Return [X, Y] of the center of cell containing provided text 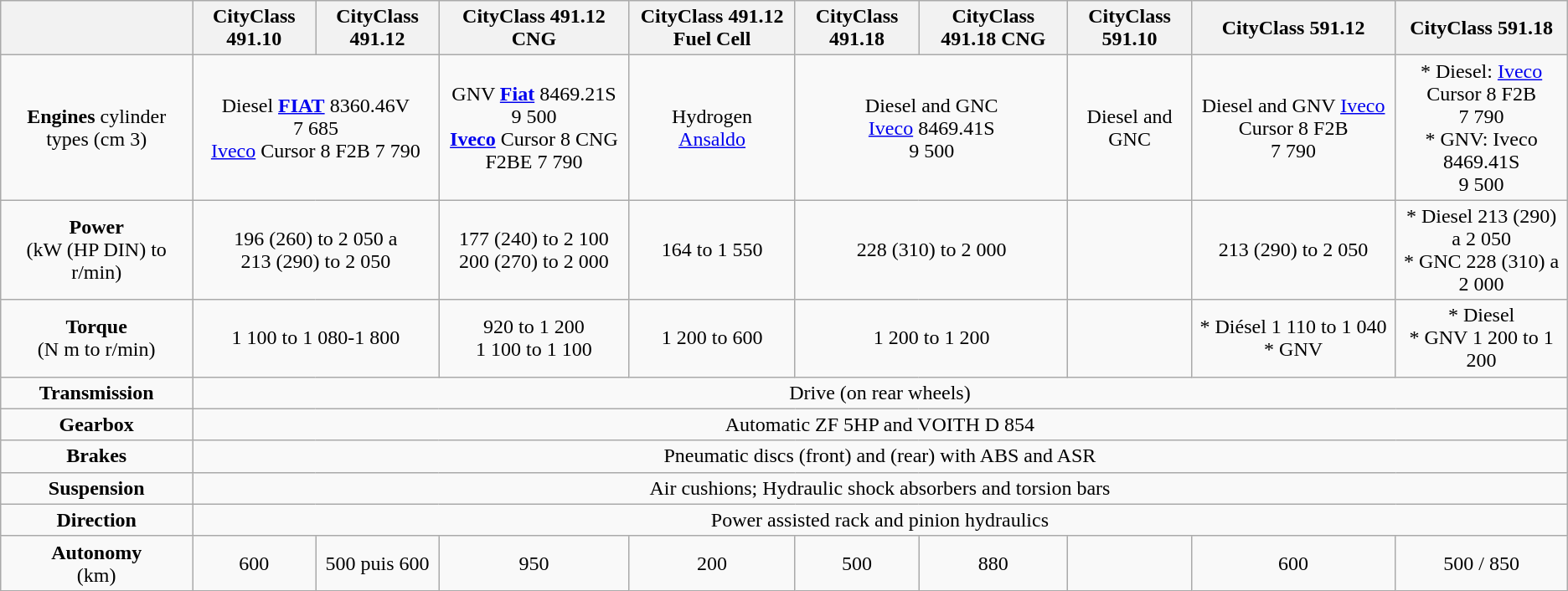
GNV Fiat 8469.21S 9 500Iveco Cursor 8 CNG F2BE 7 790 [534, 127]
CityClass 491.18 [856, 28]
Brakes [97, 456]
Drive (on rear wheels) [880, 393]
CityClass 491.10 [255, 28]
950 [534, 563]
Diesel and GNV Iveco Cursor 8 F2B 7 790 [1293, 127]
500 / 850 [1481, 563]
164 to 1 550 [712, 249]
* Diesel * GNV 1 200 to 1 200 [1481, 338]
213 (290) to 2 050 [1293, 249]
* Diesel: Iveco Cursor 8 F2B 7 790 * GNV: Iveco 8469.41S 9 500 [1481, 127]
* Diésel 1 110 to 1 040 * GNV [1293, 338]
CityClass 591.12 [1293, 28]
CityClass 591.18 [1481, 28]
920 to 1 200 1 100 to 1 100 [534, 338]
177 (240) to 2 100 200 (270) to 2 000 [534, 249]
Power assisted rack and pinion hydraulics [880, 520]
CityClass 491.18 CNG [993, 28]
CityClass 491.12 [377, 28]
Autonomy(km) [97, 563]
Torque(N m to r/min) [97, 338]
Diesel FIAT 8360.46V 7 685Iveco Cursor 8 F2B 7 790 [317, 127]
1 200 to 1 200 [931, 338]
CityClass 591.10 [1129, 28]
Automatic ZF 5HP and VOITH D 854 [880, 424]
CityClass 491.12 CNG [534, 28]
1 200 to 600 [712, 338]
Direction [97, 520]
Diesel and GNC [1129, 127]
1 100 to 1 080-1 800 [317, 338]
Gearbox [97, 424]
Diesel and GNC Iveco 8469.41S 9 500 [931, 127]
Pneumatic discs (front) and (rear) with ABS and ASR [880, 456]
Power(kW (HP DIN) to r/min) [97, 249]
Suspension [97, 488]
200 [712, 563]
500 puis 600 [377, 563]
HydrogenAnsaldo [712, 127]
* Diesel 213 (290) a 2 050 * GNC 228 (310) a 2 000 [1481, 249]
Engines cylinder types (cm 3) [97, 127]
CityClass 491.12 Fuel Cell [712, 28]
196 (260) to 2 050 a 213 (290) to 2 050 [317, 249]
228 (310) to 2 000 [931, 249]
500 [856, 563]
880 [993, 563]
Air cushions; Hydraulic shock absorbers and torsion bars [880, 488]
Transmission [97, 393]
